Return (X, Y) of the center of cell containing provided text 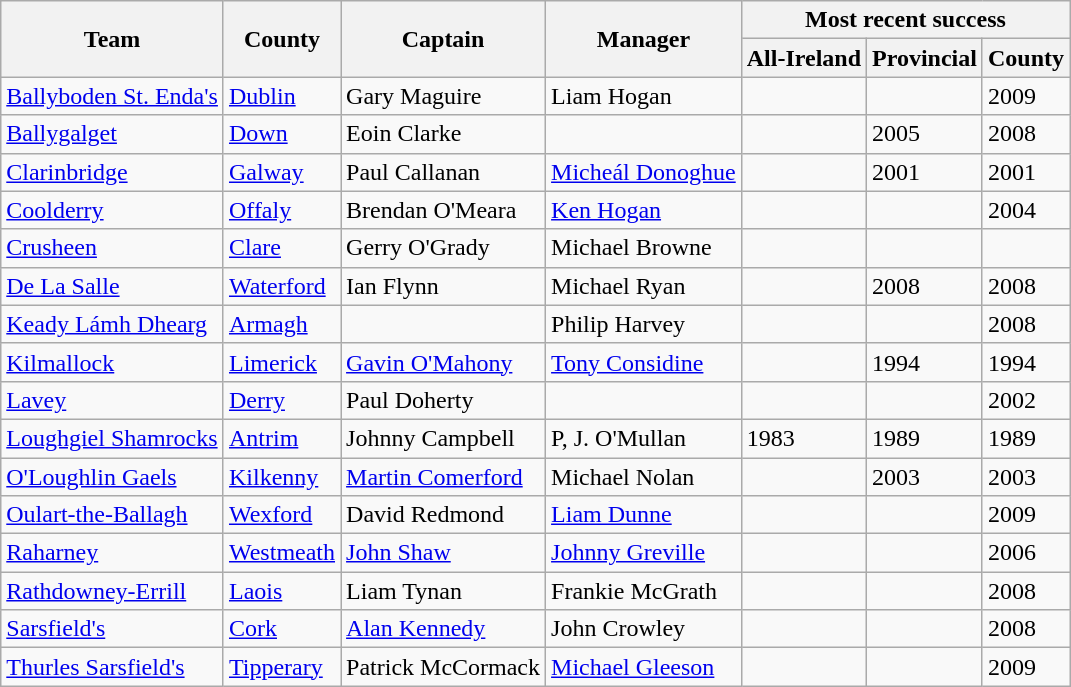
Eoin Clarke (444, 134)
Gerry O'Grady (444, 248)
Most recent success (905, 20)
Oulart-the-Ballagh (112, 515)
Michael Nolan (644, 477)
Loughgiel Shamrocks (112, 438)
Down (282, 134)
Armagh (282, 324)
Liam Dunne (644, 515)
Captain (444, 39)
Provincial (925, 58)
Cork (282, 629)
Liam Tynan (444, 591)
2004 (1026, 210)
Tony Considine (644, 362)
Thurles Sarsfield's (112, 667)
Limerick (282, 362)
Clare (282, 248)
Philip Harvey (644, 324)
Ballyboden St. Enda's (112, 96)
Michael Gleeson (644, 667)
Keady Lámh Dhearg (112, 324)
Paul Doherty (444, 400)
Alan Kennedy (444, 629)
Clarinbridge (112, 172)
Michael Browne (644, 248)
1983 (804, 438)
Manager (644, 39)
Raharney (112, 553)
2002 (1026, 400)
All-Ireland (804, 58)
Gary Maguire (444, 96)
Rathdowney-Errill (112, 591)
Liam Hogan (644, 96)
2006 (1026, 553)
Offaly (282, 210)
Laois (282, 591)
Paul Callanan (444, 172)
Crusheen (112, 248)
John Shaw (444, 553)
Patrick McCormack (444, 667)
Johnny Campbell (444, 438)
Wexford (282, 515)
Westmeath (282, 553)
De La Salle (112, 286)
Sarsfield's (112, 629)
John Crowley (644, 629)
Kilkenny (282, 477)
Ken Hogan (644, 210)
Dublin (282, 96)
Brendan O'Meara (444, 210)
Ian Flynn (444, 286)
Frankie McGrath (644, 591)
David Redmond (444, 515)
Gavin O'Mahony (444, 362)
Team (112, 39)
Ballygalget (112, 134)
2005 (925, 134)
Derry (282, 400)
P, J. O'Mullan (644, 438)
Antrim (282, 438)
O'Loughlin Gaels (112, 477)
Michael Ryan (644, 286)
Micheál Donoghue (644, 172)
Galway (282, 172)
Waterford (282, 286)
Johnny Greville (644, 553)
Coolderry (112, 210)
Martin Comerford (444, 477)
Tipperary (282, 667)
Kilmallock (112, 362)
Lavey (112, 400)
